Capture the cell that displays the provided text and extract its (x, y) central coordinate. 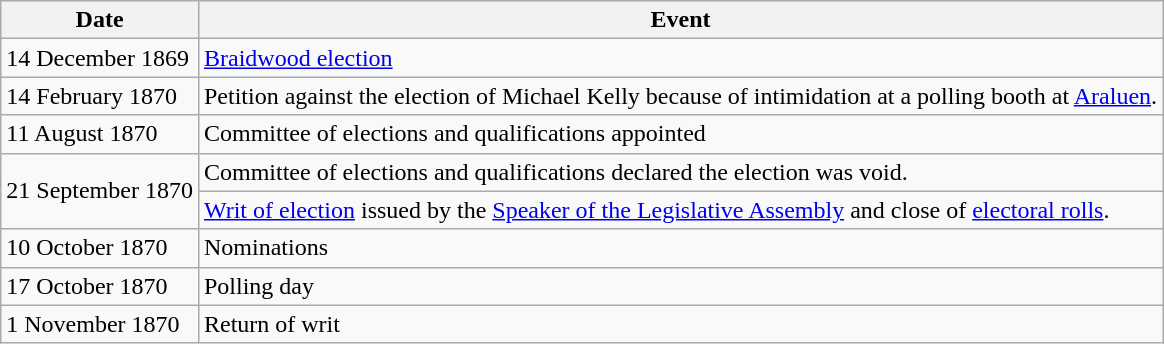
17 October 1870 (100, 286)
21 September 1870 (100, 191)
Date (100, 20)
Committee of elections and qualifications appointed (680, 134)
11 August 1870 (100, 134)
Event (680, 20)
Polling day (680, 286)
Writ of election issued by the Speaker of the Legislative Assembly and close of electoral rolls. (680, 210)
10 October 1870 (100, 248)
Return of writ (680, 324)
14 February 1870 (100, 96)
Petition against the election of Michael Kelly because of intimidation at a polling booth at Araluen. (680, 96)
Nominations (680, 248)
Committee of elections and qualifications declared the election was void. (680, 172)
Braidwood election (680, 58)
1 November 1870 (100, 324)
14 December 1869 (100, 58)
